From the cell containing the given text, extract its center point as (x, y) coordinate. 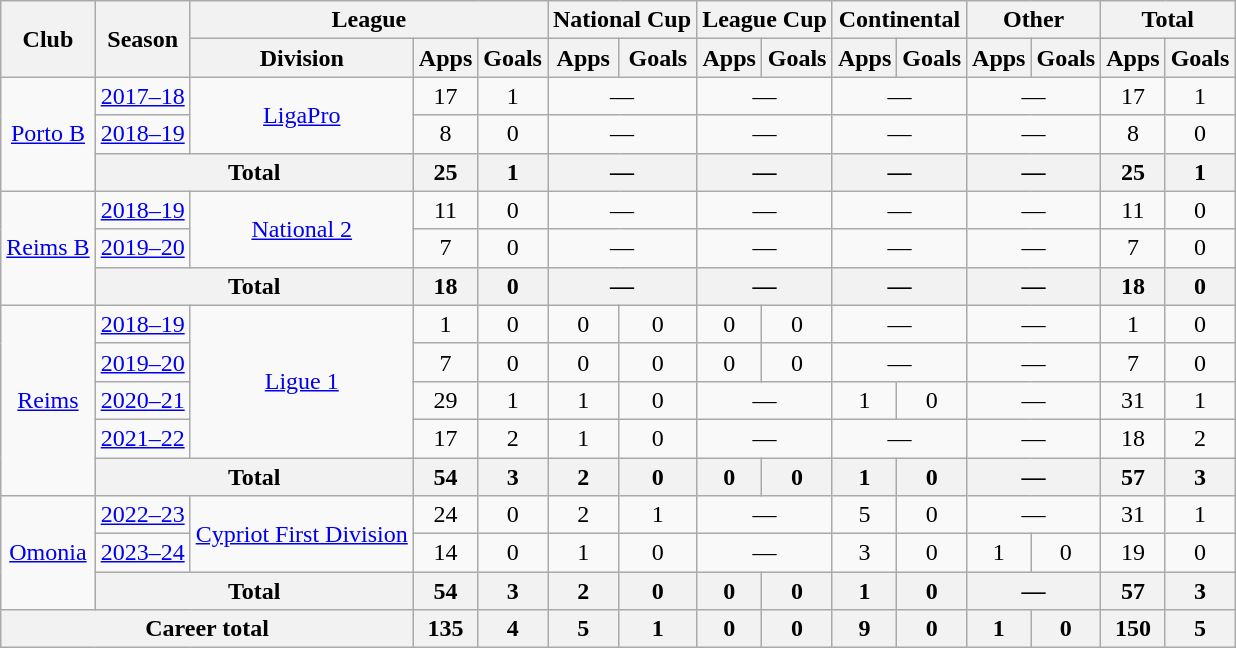
4 (513, 629)
9 (864, 629)
Reims (48, 400)
19 (1133, 553)
Porto B (48, 134)
Club (48, 39)
Omonia (48, 553)
Reims B (48, 248)
14 (445, 553)
2020–21 (142, 400)
29 (445, 400)
2023–24 (142, 553)
National 2 (302, 229)
2017–18 (142, 96)
24 (445, 515)
Ligue 1 (302, 381)
Season (142, 39)
LigaPro (302, 115)
150 (1133, 629)
League (368, 20)
Continental (899, 20)
Division (302, 58)
League Cup (765, 20)
2022–23 (142, 515)
2021–22 (142, 438)
Cypriot First Division (302, 534)
135 (445, 629)
Other (1034, 20)
Career total (208, 629)
National Cup (622, 20)
